Capture the cell that displays the provided text and extract its [x, y] central coordinate. 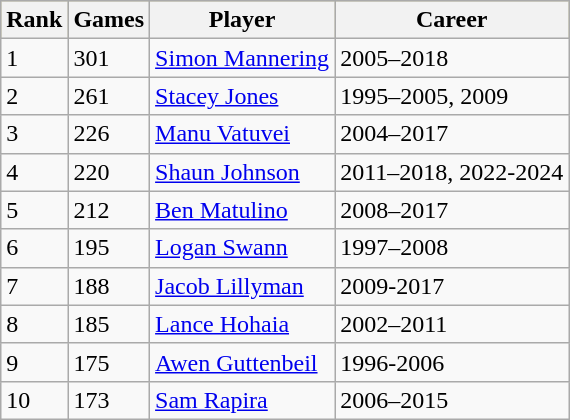
5 [34, 210]
2008–2017 [452, 210]
195 [109, 248]
1996-2006 [452, 362]
7 [34, 286]
Sam Rapira [242, 400]
Shaun Johnson [242, 172]
220 [109, 172]
226 [109, 134]
Ben Matulino [242, 210]
8 [34, 324]
9 [34, 362]
4 [34, 172]
173 [109, 400]
Manu Vatuvei [242, 134]
Player [242, 20]
Simon Mannering [242, 58]
2009-2017 [452, 286]
Awen Guttenbeil [242, 362]
185 [109, 324]
2006–2015 [452, 400]
2005–2018 [452, 58]
2 [34, 96]
Jacob Lillyman [242, 286]
1997–2008 [452, 248]
10 [34, 400]
175 [109, 362]
2011–2018, 2022-2024 [452, 172]
Career [452, 20]
6 [34, 248]
301 [109, 58]
212 [109, 210]
261 [109, 96]
Rank [34, 20]
Lance Hohaia [242, 324]
3 [34, 134]
2002–2011 [452, 324]
1995–2005, 2009 [452, 96]
2004–2017 [452, 134]
Stacey Jones [242, 96]
Logan Swann [242, 248]
188 [109, 286]
Games [109, 20]
1 [34, 58]
